Scan for the cell matching the given text and deliver its [X, Y] coordinate at center. 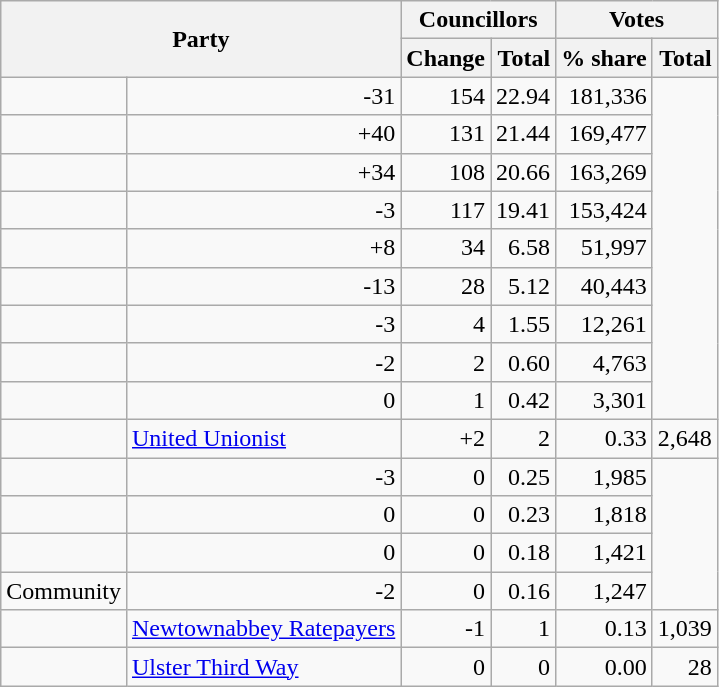
Councillors [478, 20]
United Unionist [263, 438]
Community [64, 591]
Change [446, 58]
153,424 [604, 210]
131 [446, 134]
-31 [263, 96]
12,261 [604, 324]
5.12 [524, 286]
0.23 [524, 515]
1,247 [604, 591]
4,763 [604, 362]
2,648 [684, 438]
-1 [446, 629]
0.13 [604, 629]
6.58 [524, 248]
+40 [263, 134]
+2 [446, 438]
22.94 [524, 96]
19.41 [524, 210]
+34 [263, 172]
0.16 [524, 591]
Ulster Third Way [263, 667]
Party [201, 39]
108 [446, 172]
% share [604, 58]
3,301 [604, 400]
169,477 [604, 134]
1.55 [524, 324]
0.00 [604, 667]
1,421 [604, 553]
-13 [263, 286]
20.66 [524, 172]
1,039 [684, 629]
181,336 [604, 96]
117 [446, 210]
0.42 [524, 400]
51,997 [604, 248]
154 [446, 96]
0.33 [604, 438]
4 [446, 324]
+8 [263, 248]
1,818 [604, 515]
163,269 [604, 172]
Newtownabbey Ratepayers [263, 629]
1,985 [604, 477]
0.60 [524, 362]
0.25 [524, 477]
34 [446, 248]
21.44 [524, 134]
0.18 [524, 553]
Votes [637, 20]
40,443 [604, 286]
